Return [x, y] of the center of cell containing provided text 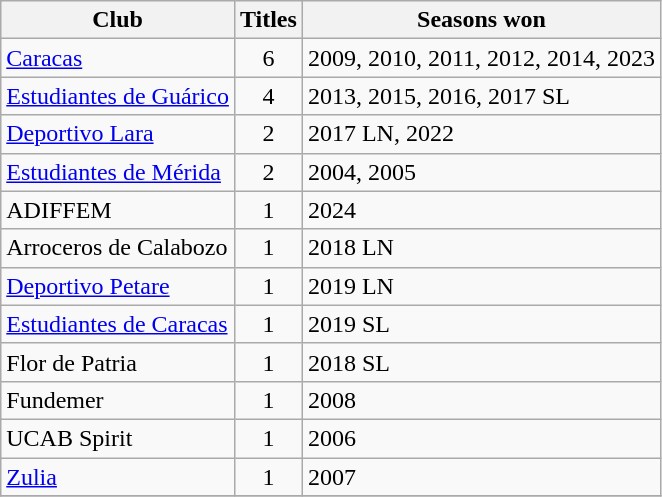
Flor de Patria [118, 362]
2017 LN, 2022 [481, 134]
Zulia [118, 477]
2024 [481, 210]
Fundemer [118, 400]
Estudiantes de Caracas [118, 324]
Titles [268, 20]
Seasons won [481, 20]
4 [268, 96]
6 [268, 58]
2019 LN [481, 286]
2019 SL [481, 324]
UCAB Spirit [118, 438]
2004, 2005 [481, 172]
2018 SL [481, 362]
Deportivo Petare [118, 286]
ADIFFEM [118, 210]
2006 [481, 438]
2009, 2010, 2011, 2012, 2014, 2023 [481, 58]
Club [118, 20]
Deportivo Lara [118, 134]
Caracas [118, 58]
Arroceros de Calabozo [118, 248]
2008 [481, 400]
2018 LN [481, 248]
2013, 2015, 2016, 2017 SL [481, 96]
Estudiantes de Guárico [118, 96]
2007 [481, 477]
Estudiantes de Mérida [118, 172]
